Scan for the cell matching the given text and deliver its [x, y] coordinate at center. 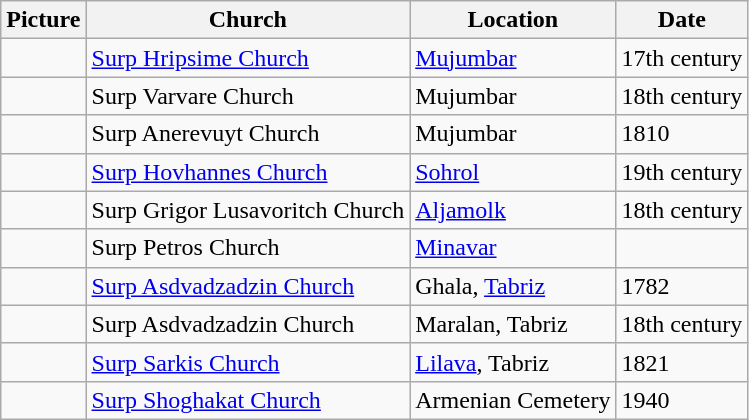
1810 [682, 134]
Surp Shoghakat Church [248, 400]
Date [682, 20]
Surp Grigor Lusavoritch Church [248, 210]
Armenian Cemetery [513, 400]
1782 [682, 286]
Surp Sarkis Church [248, 362]
1940 [682, 400]
Surp Varvare Church [248, 96]
Picture [44, 20]
19th century [682, 172]
Aljamolk [513, 210]
17th century [682, 58]
Surp Hovhannes Church [248, 172]
Surp Petros Church [248, 248]
Maralan, Tabriz [513, 324]
Surp Hripsime Church [248, 58]
Lilava, Tabriz [513, 362]
Church [248, 20]
Location [513, 20]
1821 [682, 362]
Surp Anerevuyt Church [248, 134]
Minavar [513, 248]
Sohrol [513, 172]
Ghala, Tabriz [513, 286]
